From the cell containing the given text, extract its center point as (X, Y) coordinate. 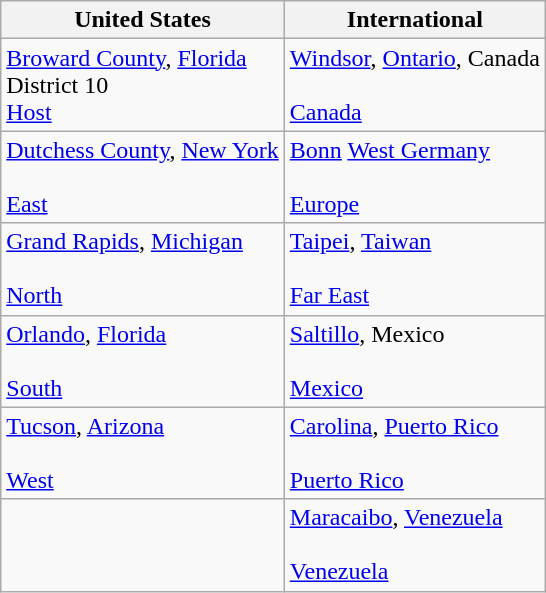
International (414, 20)
Dutchess County, New YorkEast (143, 177)
Broward County, FloridaDistrict 10Host (143, 85)
Windsor, Ontario, CanadaCanada (414, 85)
United States (143, 20)
Bonn West GermanyEurope (414, 177)
Saltillo, Mexico Mexico (414, 361)
Tucson, ArizonaWest (143, 453)
Orlando, FloridaSouth (143, 361)
Grand Rapids, MichiganNorth (143, 269)
Maracaibo, Venezuela Venezuela (414, 545)
Taipei, TaiwanFar East (414, 269)
Carolina, Puerto Rico Puerto Rico (414, 453)
